Provide the [x, y] coordinate of the cell's center where the given text is located.  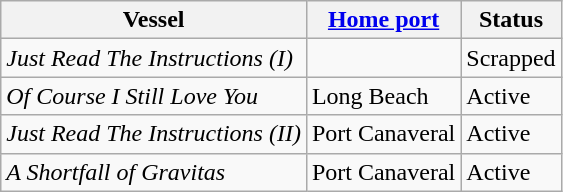
Long Beach [383, 96]
Just Read The Instructions (I) [154, 58]
Of Course I Still Love You [154, 96]
Scrapped [511, 58]
Status [511, 20]
A Shortfall of Gravitas [154, 172]
Just Read The Instructions (II) [154, 134]
Vessel [154, 20]
Home port [383, 20]
